Determine the (x, y) coordinate at the center of the cell enclosing the given text.  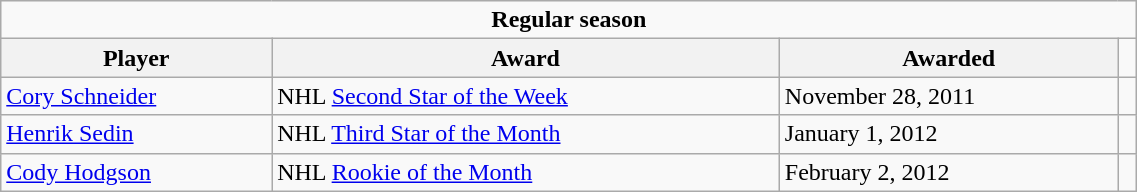
Cody Hodgson (136, 172)
Henrik Sedin (136, 134)
NHL Rookie of the Month (526, 172)
Awarded (948, 58)
Cory Schneider (136, 96)
NHL Third Star of the Month (526, 134)
Player (136, 58)
NHL Second Star of the Week (526, 96)
November 28, 2011 (948, 96)
Award (526, 58)
January 1, 2012 (948, 134)
Regular season (569, 20)
February 2, 2012 (948, 172)
